Extract the [x, y] coordinate from the center of the cell holding the provided text.  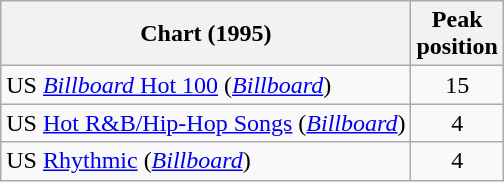
15 [457, 85]
US Hot R&B/Hip-Hop Songs (Billboard) [206, 123]
US Billboard Hot 100 (Billboard) [206, 85]
US Rhythmic (Billboard) [206, 161]
Peakposition [457, 34]
Chart (1995) [206, 34]
